Identify which cell holds the provided text, then report its [X, Y] central coordinate. 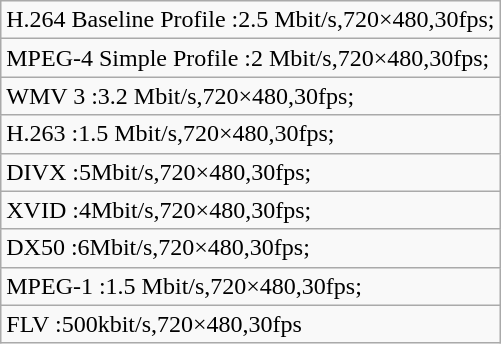
FLV :500kbit/s,720×480,30fps [250, 324]
WMV 3 :3.2 Mbit/s,720×480,30fps; [250, 96]
MPEG-1 :1.5 Mbit/s,720×480,30fps; [250, 286]
DX50 :6Mbit/s,720×480,30fps; [250, 248]
MPEG-4 Simple Profile :2 Mbit/s,720×480,30fps; [250, 58]
XVID :4Mbit/s,720×480,30fps; [250, 210]
H.264 Baseline Profile :2.5 Mbit/s,720×480,30fps; [250, 20]
DIVX :5Mbit/s,720×480,30fps; [250, 172]
H.263 :1.5 Mbit/s,720×480,30fps; [250, 134]
